Determine the [x, y] coordinate at the center of the cell enclosing the given text.  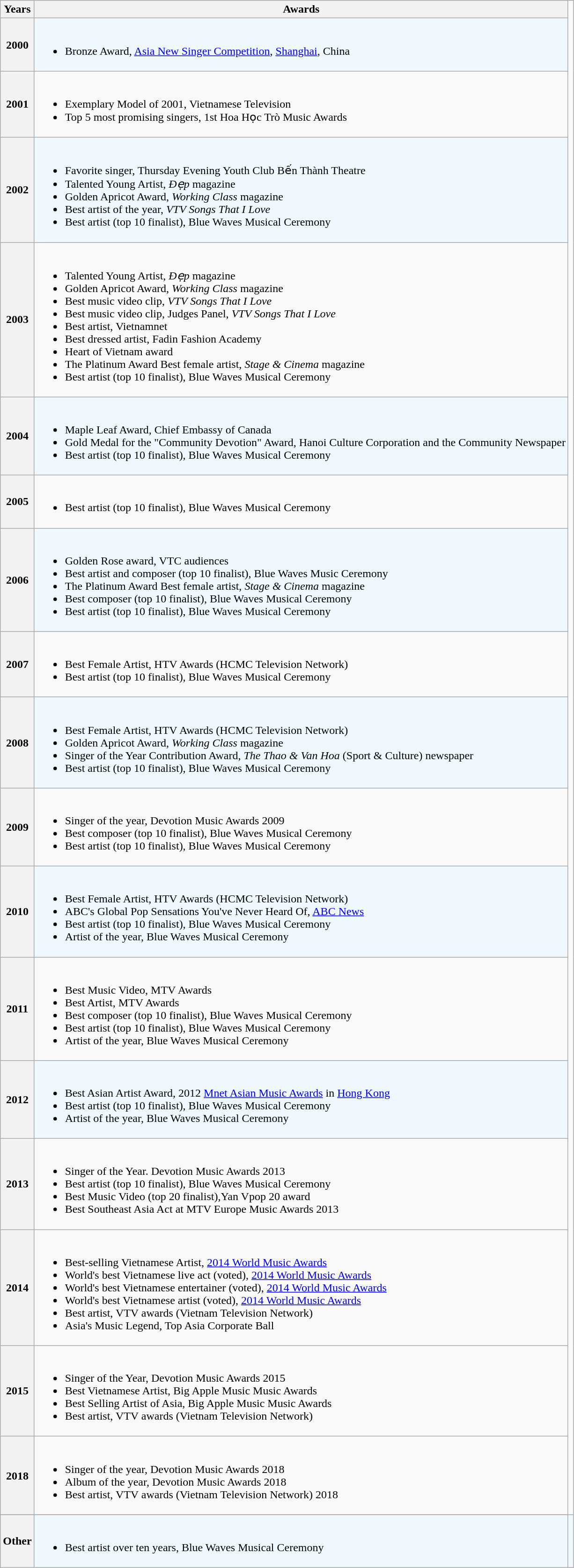
2018 [17, 1475]
Best artist (top 10 finalist), Blue Waves Musical Ceremony [301, 502]
2002 [17, 190]
2015 [17, 1391]
2004 [17, 436]
Best artist over ten years, Blue Waves Musical Ceremony [301, 1541]
2008 [17, 742]
2010 [17, 911]
2009 [17, 827]
2000 [17, 45]
Best Female Artist, HTV Awards (HCMC Television Network)Best artist (top 10 finalist), Blue Waves Musical Ceremony [301, 664]
2003 [17, 320]
Years [17, 9]
Exemplary Model of 2001, Vietnamese TelevisionTop 5 most promising singers, 1st Hoa Học Trò Music Awards [301, 104]
Singer of the year, Devotion Music Awards 2018Album of the year, Devotion Music Awards 2018Best artist, VTV awards (Vietnam Television Network) 2018 [301, 1475]
2013 [17, 1184]
2011 [17, 1008]
Other [17, 1541]
2014 [17, 1288]
2001 [17, 104]
Bronze Award, Asia New Singer Competition, Shanghai, China [301, 45]
2006 [17, 579]
2012 [17, 1100]
Awards [301, 9]
2007 [17, 664]
2005 [17, 502]
